Output the [X, Y] coordinate of the center of the cell containing the given text.  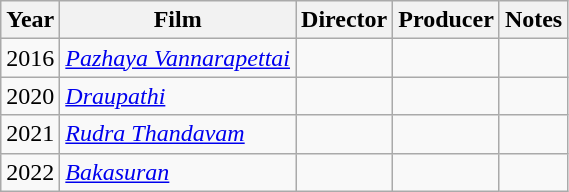
Producer [446, 20]
2022 [30, 172]
Film [178, 20]
Rudra Thandavam [178, 134]
Director [344, 20]
2020 [30, 96]
Notes [533, 20]
Pazhaya Vannarapettai [178, 58]
2016 [30, 58]
Year [30, 20]
Draupathi [178, 96]
2021 [30, 134]
Bakasuran [178, 172]
